For the text-containing cell, return its midpoint in [x, y] coordinate format. 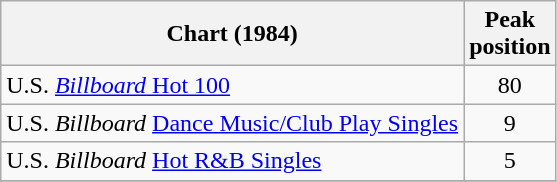
9 [510, 123]
Peakposition [510, 34]
U.S. Billboard Hot R&B Singles [232, 161]
U.S. Billboard Dance Music/Club Play Singles [232, 123]
5 [510, 161]
U.S. Billboard Hot 100 [232, 85]
Chart (1984) [232, 34]
80 [510, 85]
